Detect which cell encompasses the target text, then output its [x, y] center coordinate. 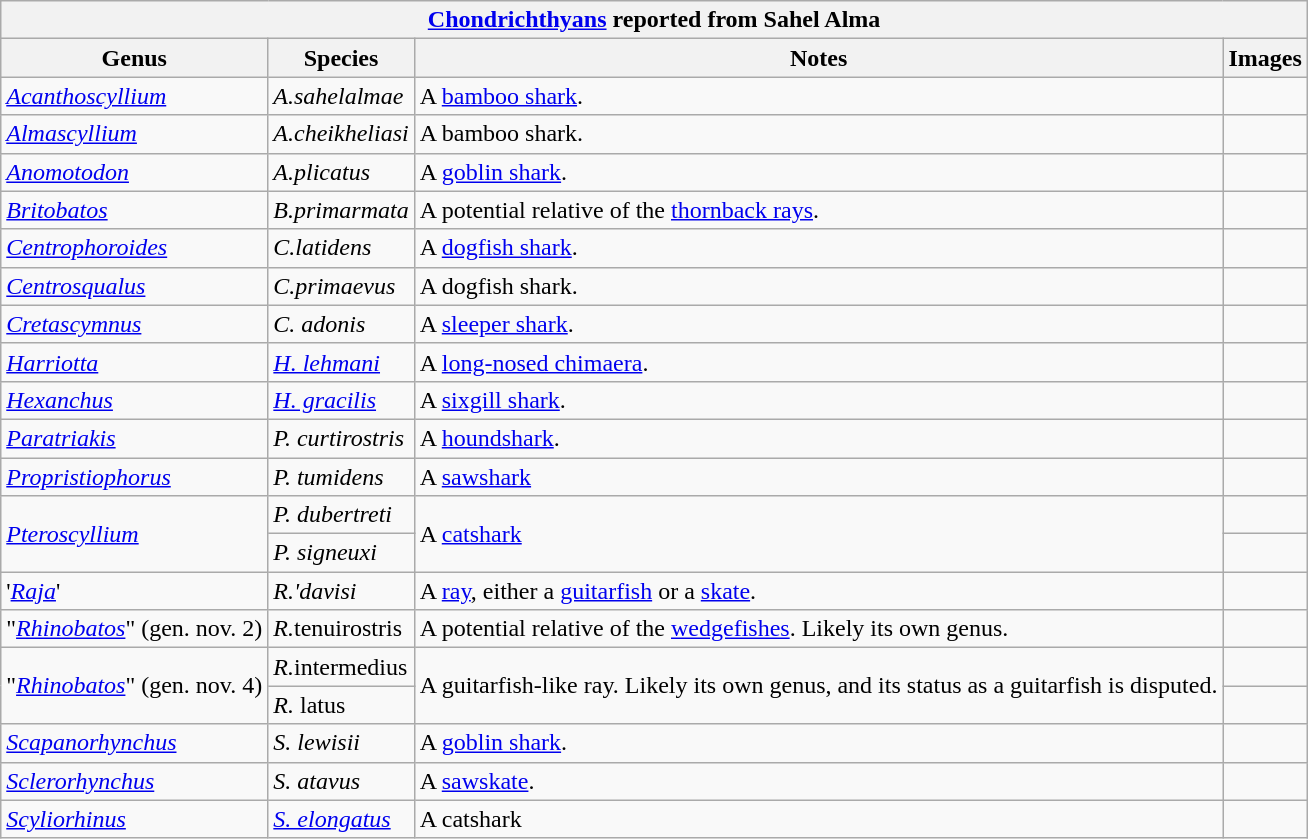
S. lewisii [341, 743]
Almascyllium [134, 134]
C.latidens [341, 248]
A potential relative of the wedgefishes. Likely its own genus. [818, 629]
A.sahelalmae [341, 96]
Genus [134, 58]
A sawskate. [818, 781]
Britobatos [134, 210]
H. gracilis [341, 400]
S. elongatus [341, 819]
A sixgill shark. [818, 400]
Scyliorhinus [134, 819]
R. latus [341, 705]
Chondrichthyans reported from Sahel Alma [654, 20]
A sleeper shark. [818, 324]
P. signeuxi [341, 553]
"Rhinobatos" (gen. nov. 4) [134, 686]
"Rhinobatos" (gen. nov. 2) [134, 629]
Acanthoscyllium [134, 96]
Images [1265, 58]
P. curtirostris [341, 438]
R.tenuirostris [341, 629]
Notes [818, 58]
Cretascymnus [134, 324]
A long-nosed chimaera. [818, 362]
Anomotodon [134, 172]
A potential relative of the thornback rays. [818, 210]
Centrosqualus [134, 286]
Pteroscyllium [134, 534]
A houndshark. [818, 438]
A.cheikheliasi [341, 134]
Propristiophorus [134, 477]
R.'davisi [341, 591]
Hexanchus [134, 400]
A ray, either a guitarfish or a skate. [818, 591]
A sawshark [818, 477]
H. lehmani [341, 362]
Paratriakis [134, 438]
B.primarmata [341, 210]
Scapanorhynchus [134, 743]
P. tumidens [341, 477]
S. atavus [341, 781]
C. adonis [341, 324]
'Raja' [134, 591]
Species [341, 58]
Centrophoroides [134, 248]
R.intermedius [341, 667]
A guitarfish-like ray. Likely its own genus, and its status as a guitarfish is disputed. [818, 686]
P. dubertreti [341, 515]
C.primaevus [341, 286]
Sclerorhynchus [134, 781]
Harriotta [134, 362]
A.plicatus [341, 172]
